From the cell containing the given text, extract its center point as [x, y] coordinate. 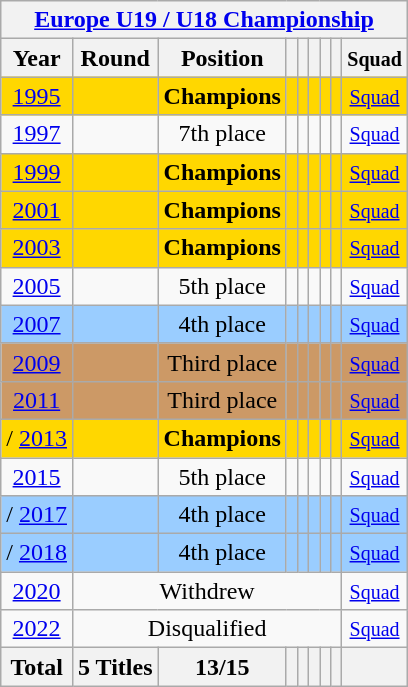
Position [222, 58]
2011 [37, 400]
/ 2017 [37, 515]
2003 [37, 248]
/ 2013 [37, 438]
13/15 [222, 667]
2022 [37, 629]
Withdrew [206, 591]
1997 [37, 134]
1995 [37, 96]
2020 [37, 591]
2007 [37, 324]
7th place [222, 134]
1999 [37, 172]
Year [37, 58]
Europe U19 / U18 Championship [204, 20]
2009 [37, 362]
Disqualified [206, 629]
/ 2018 [37, 553]
2005 [37, 286]
Round [115, 58]
5 Titles [115, 667]
Total [37, 667]
2001 [37, 210]
2015 [37, 477]
